Identify which cell holds the provided text, then report its (X, Y) central coordinate. 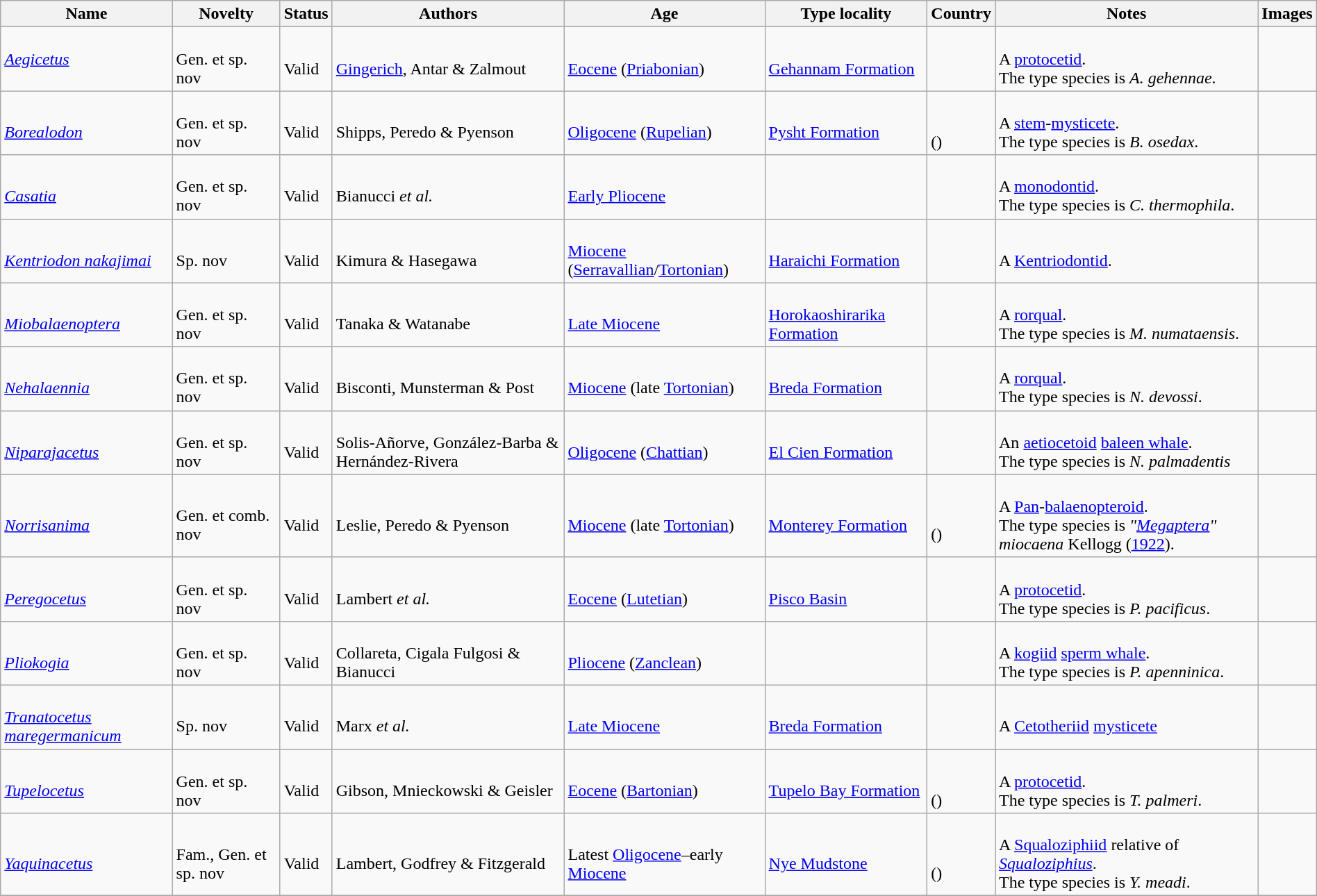
A monodontid. The type species is C. thermophila. (1126, 187)
Eocene (Lutetian) (664, 589)
Type locality (846, 14)
Eocene (Priabonian) (664, 59)
El Cien Formation (846, 442)
Miocene (Serravallian/Tortonian) (664, 251)
Name (86, 14)
Pysht Formation (846, 123)
Norrisanima (86, 515)
Country (961, 14)
Solis-Añorve, González-Barba & Hernández-Rivera (448, 442)
Authors (448, 14)
Nye Mudstone (846, 854)
Haraichi Formation (846, 251)
Gen. et comb. nov (226, 515)
Monterey Formation (846, 515)
A protocetid. The type species is P. pacificus. (1126, 589)
Aegicetus (86, 59)
Oligocene (Chattian) (664, 442)
A rorqual.The type species is N. devossi. (1126, 379)
Tupelo Bay Formation (846, 781)
Miobalaenoptera (86, 315)
A Pan-balaenopteroid. The type species is "Megaptera" miocaena Kellogg (1922). (1126, 515)
Niparajacetus (86, 442)
Novelty (226, 14)
Bianucci et al. (448, 187)
An aetiocetoid baleen whale. The type species is N. palmadentis (1126, 442)
A rorqual. The type species is M. numataensis. (1126, 315)
Yaquinacetus (86, 854)
Age (664, 14)
Lambert et al. (448, 589)
Pliocene (Zanclean) (664, 653)
Latest Oligocene–early Miocene (664, 854)
Collareta, Cigala Fulgosi & Bianucci (448, 653)
Bisconti, Munsterman & Post (448, 379)
Borealodon (86, 123)
A Kentriodontid. (1126, 251)
A protocetid.The type species is A. gehennae. (1126, 59)
Kimura & Hasegawa (448, 251)
Eocene (Bartonian) (664, 781)
Nehalaennia (86, 379)
Shipps, Peredo & Pyenson (448, 123)
Peregocetus (86, 589)
A Cetotheriid mysticete (1126, 717)
Status (306, 14)
Kentriodon nakajimai (86, 251)
Notes (1126, 14)
A Squaloziphiid relative of Squaloziphius. The type species is Y. meadi. (1126, 854)
Pliokogia (86, 653)
Horokaoshirarika Formation (846, 315)
A kogiid sperm whale.The type species is P. apenninica. (1126, 653)
A protocetid. The type species is T. palmeri. (1126, 781)
Gehannam Formation (846, 59)
Oligocene (Rupelian) (664, 123)
Gingerich, Antar & Zalmout (448, 59)
Tanaka & Watanabe (448, 315)
Casatia (86, 187)
Images (1287, 14)
Pisco Basin (846, 589)
Lambert, Godfrey & Fitzgerald (448, 854)
Marx et al. (448, 717)
Gibson, Mnieckowski & Geisler (448, 781)
Fam., Gen. et sp. nov (226, 854)
Tupelocetus (86, 781)
Early Pliocene (664, 187)
Tranatocetus maregermanicum (86, 717)
A stem-mysticete. The type species is B. osedax. (1126, 123)
Leslie, Peredo & Pyenson (448, 515)
